Locate the cell with the specified text and output its [X, Y] center coordinate. 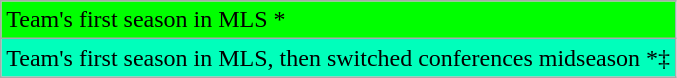
Team's first season in MLS, then switched conferences midseason *‡ [338, 58]
Team's first season in MLS * [338, 20]
